Return the [x, y] coordinate for the center point of the cell that contains the specified text.  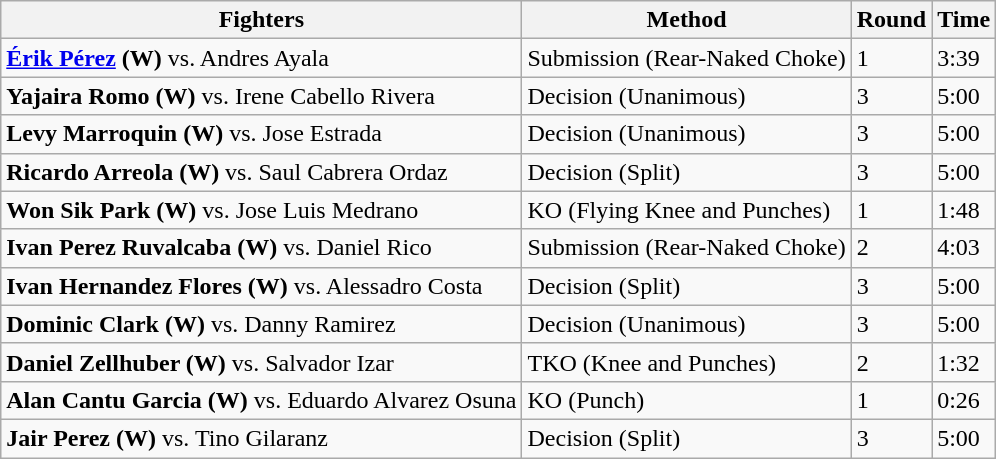
Daniel Zellhuber (W) vs. Salvador Izar [262, 362]
Dominic Clark (W) vs. Danny Ramirez [262, 324]
KO (Flying Knee and Punches) [686, 210]
Yajaira Romo (W) vs. Irene Cabello Rivera [262, 96]
Ricardo Arreola (W) vs. Saul Cabrera Ordaz [262, 172]
1:48 [964, 210]
Ivan Perez Ruvalcaba (W) vs. Daniel Rico [262, 248]
TKO (Knee and Punches) [686, 362]
Time [964, 20]
3:39 [964, 58]
Ivan Hernandez Flores (W) vs. Alessadro Costa [262, 286]
Jair Perez (W) vs. Tino Gilaranz [262, 438]
Round [891, 20]
Érik Pérez (W) vs. Andres Ayala [262, 58]
Won Sik Park (W) vs. Jose Luis Medrano [262, 210]
Fighters [262, 20]
Method [686, 20]
0:26 [964, 400]
Levy Marroquin (W) vs. Jose Estrada [262, 134]
KO (Punch) [686, 400]
Alan Cantu Garcia (W) vs. Eduardo Alvarez Osuna [262, 400]
1:32 [964, 362]
4:03 [964, 248]
